Determine the (X, Y) coordinate at the center of the cell enclosing the given text.  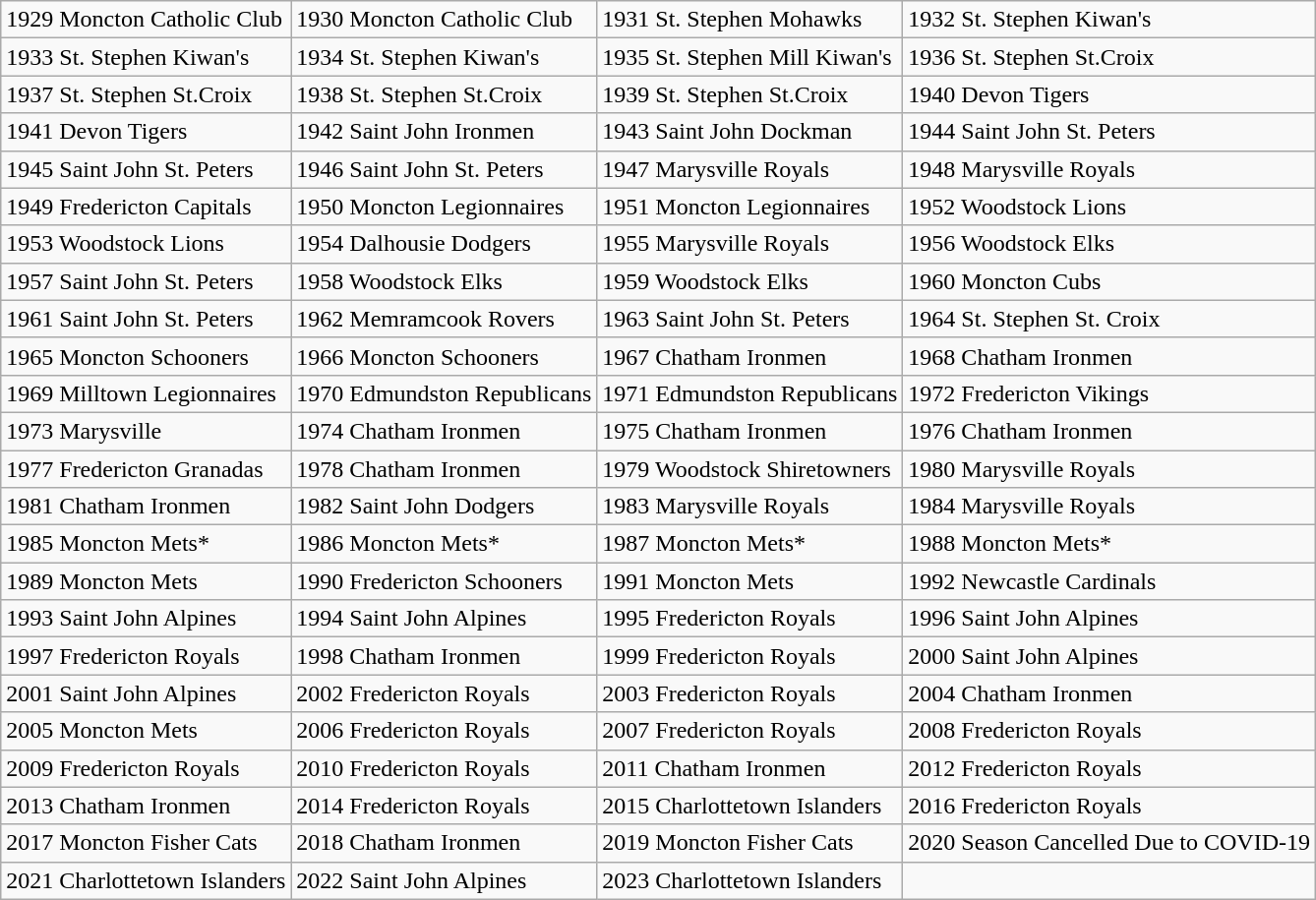
1971 Edmundston Republicans (749, 393)
1992 Newcastle Cardinals (1109, 581)
1988 Moncton Mets* (1109, 544)
2004 Chatham Ironmen (1109, 693)
1980 Marysville Royals (1109, 469)
2009 Fredericton Royals (146, 768)
1984 Marysville Royals (1109, 507)
2023 Charlottetown Islanders (749, 880)
2020 Season Cancelled Due to COVID-19 (1109, 843)
1941 Devon Tigers (146, 132)
1972 Fredericton Vikings (1109, 393)
1963 Saint John St. Peters (749, 319)
2017 Moncton Fisher Cats (146, 843)
1944 Saint John St. Peters (1109, 132)
1954 Dalhousie Dodgers (445, 244)
1943 Saint John Dockman (749, 132)
2022 Saint John Alpines (445, 880)
1965 Moncton Schooners (146, 356)
1973 Marysville (146, 431)
2001 Saint John Alpines (146, 693)
1976 Chatham Ironmen (1109, 431)
2003 Fredericton Royals (749, 693)
1960 Moncton Cubs (1109, 281)
1962 Memramcook Rovers (445, 319)
2002 Fredericton Royals (445, 693)
1987 Moncton Mets* (749, 544)
2006 Fredericton Royals (445, 731)
2016 Fredericton Royals (1109, 806)
2012 Fredericton Royals (1109, 768)
1929 Moncton Catholic Club (146, 20)
1978 Chatham Ironmen (445, 469)
1977 Fredericton Granadas (146, 469)
2007 Fredericton Royals (749, 731)
1993 Saint John Alpines (146, 619)
1936 St. Stephen St.Croix (1109, 57)
1951 Moncton Legionnaires (749, 207)
1938 St. Stephen St.Croix (445, 94)
1998 Chatham Ironmen (445, 656)
1966 Moncton Schooners (445, 356)
2021 Charlottetown Islanders (146, 880)
2008 Fredericton Royals (1109, 731)
1946 Saint John St. Peters (445, 169)
1958 Woodstock Elks (445, 281)
1995 Fredericton Royals (749, 619)
1940 Devon Tigers (1109, 94)
2015 Charlottetown Islanders (749, 806)
1945 Saint John St. Peters (146, 169)
1933 St. Stephen Kiwan's (146, 57)
1939 St. Stephen St.Croix (749, 94)
2005 Moncton Mets (146, 731)
1931 St. Stephen Mohawks (749, 20)
2011 Chatham Ironmen (749, 768)
2014 Fredericton Royals (445, 806)
1952 Woodstock Lions (1109, 207)
1968 Chatham Ironmen (1109, 356)
1985 Moncton Mets* (146, 544)
2000 Saint John Alpines (1109, 656)
1990 Fredericton Schooners (445, 581)
1996 Saint John Alpines (1109, 619)
1935 St. Stephen Mill Kiwan's (749, 57)
1956 Woodstock Elks (1109, 244)
1981 Chatham Ironmen (146, 507)
1975 Chatham Ironmen (749, 431)
1967 Chatham Ironmen (749, 356)
1989 Moncton Mets (146, 581)
1969 Milltown Legionnaires (146, 393)
1982 Saint John Dodgers (445, 507)
1937 St. Stephen St.Croix (146, 94)
1959 Woodstock Elks (749, 281)
1934 St. Stephen Kiwan's (445, 57)
1932 St. Stephen Kiwan's (1109, 20)
1930 Moncton Catholic Club (445, 20)
1997 Fredericton Royals (146, 656)
1974 Chatham Ironmen (445, 431)
1961 Saint John St. Peters (146, 319)
1942 Saint John Ironmen (445, 132)
2018 Chatham Ironmen (445, 843)
2013 Chatham Ironmen (146, 806)
2010 Fredericton Royals (445, 768)
1949 Fredericton Capitals (146, 207)
1948 Marysville Royals (1109, 169)
1986 Moncton Mets* (445, 544)
1994 Saint John Alpines (445, 619)
2019 Moncton Fisher Cats (749, 843)
1947 Marysville Royals (749, 169)
1970 Edmundston Republicans (445, 393)
1979 Woodstock Shiretowners (749, 469)
1983 Marysville Royals (749, 507)
1964 St. Stephen St. Croix (1109, 319)
1955 Marysville Royals (749, 244)
1991 Moncton Mets (749, 581)
1950 Moncton Legionnaires (445, 207)
1999 Fredericton Royals (749, 656)
1957 Saint John St. Peters (146, 281)
1953 Woodstock Lions (146, 244)
